Identify which cell holds the provided text, then report its (X, Y) central coordinate. 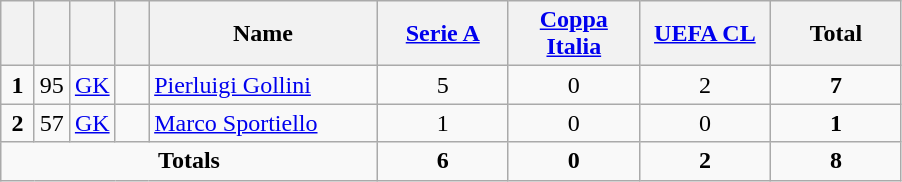
Totals (189, 161)
7 (836, 85)
Coppa Italia (574, 34)
6 (442, 161)
Name (264, 34)
5 (442, 85)
Marco Sportiello (264, 123)
Total (836, 34)
8 (836, 161)
UEFA CL (704, 34)
95 (52, 85)
Serie A (442, 34)
Pierluigi Gollini (264, 85)
57 (52, 123)
